Extract the [X, Y] coordinate from the center of the cell holding the provided text.  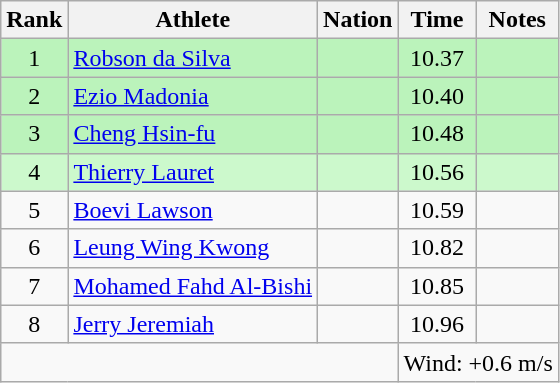
Ezio Madonia [193, 96]
Notes [517, 20]
10.40 [437, 96]
Rank [34, 20]
7 [34, 286]
Leung Wing Kwong [193, 248]
Boevi Lawson [193, 210]
2 [34, 96]
Jerry Jeremiah [193, 324]
10.56 [437, 172]
4 [34, 172]
Thierry Lauret [193, 172]
10.82 [437, 248]
6 [34, 248]
1 [34, 58]
Cheng Hsin-fu [193, 134]
Nation [358, 20]
10.85 [437, 286]
10.59 [437, 210]
Robson da Silva [193, 58]
10.37 [437, 58]
5 [34, 210]
Wind: +0.6 m/s [478, 362]
10.48 [437, 134]
Athlete [193, 20]
Time [437, 20]
10.96 [437, 324]
8 [34, 324]
3 [34, 134]
Mohamed Fahd Al-Bishi [193, 286]
